Locate the cell with the specified text and output its [X, Y] center coordinate. 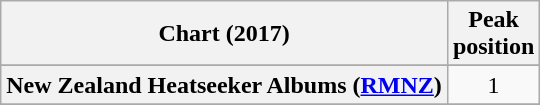
New Zealand Heatseeker Albums (RMNZ) [224, 85]
Peak position [493, 34]
Chart (2017) [224, 34]
1 [493, 85]
